Return the (x, y) coordinate for the center point of the cell that contains the specified text.  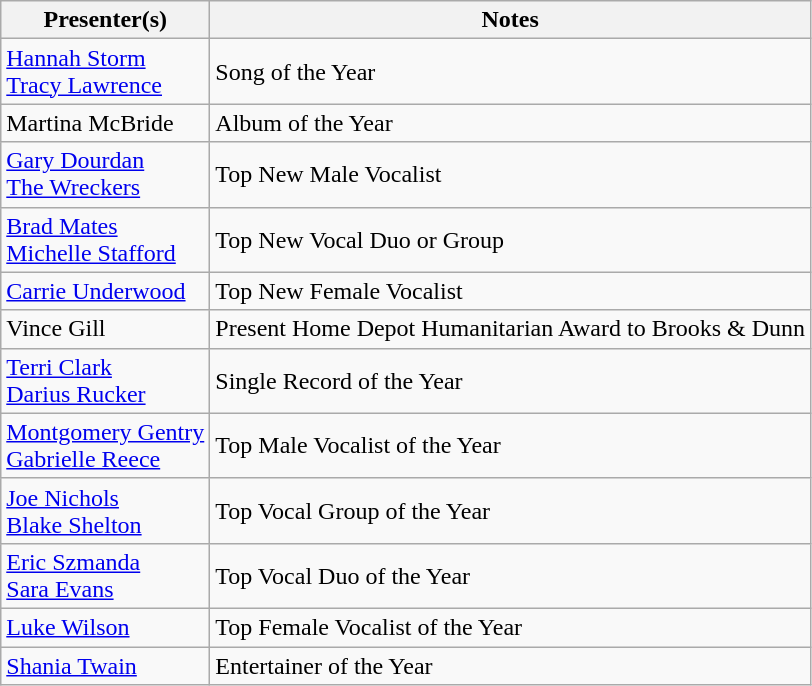
Single Record of the Year (510, 380)
Notes (510, 20)
Hannah StormTracy Lawrence (106, 72)
Terri ClarkDarius Rucker (106, 380)
Top Vocal Group of the Year (510, 510)
Top New Male Vocalist (510, 174)
Entertainer of the Year (510, 665)
Carrie Underwood (106, 291)
Presenter(s) (106, 20)
Martina McBride (106, 123)
Top New Vocal Duo or Group (510, 240)
Montgomery GentryGabrielle Reece (106, 446)
Gary DourdanThe Wreckers (106, 174)
Eric SzmandaSara Evans (106, 576)
Top Male Vocalist of the Year (510, 446)
Present Home Depot Humanitarian Award to Brooks & Dunn (510, 329)
Top Female Vocalist of the Year (510, 627)
Album of the Year (510, 123)
Vince Gill (106, 329)
Top Vocal Duo of the Year (510, 576)
Top New Female Vocalist (510, 291)
Joe NicholsBlake Shelton (106, 510)
Luke Wilson (106, 627)
Brad MatesMichelle Stafford (106, 240)
Song of the Year (510, 72)
Shania Twain (106, 665)
